Locate the cell with the specified text and output its (X, Y) center coordinate. 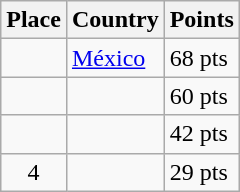
México (115, 58)
60 pts (202, 96)
68 pts (202, 58)
Place (34, 20)
4 (34, 172)
29 pts (202, 172)
Country (115, 20)
42 pts (202, 134)
Points (202, 20)
